Provide the (x, y) coordinate of the cell's center where the given text is located.  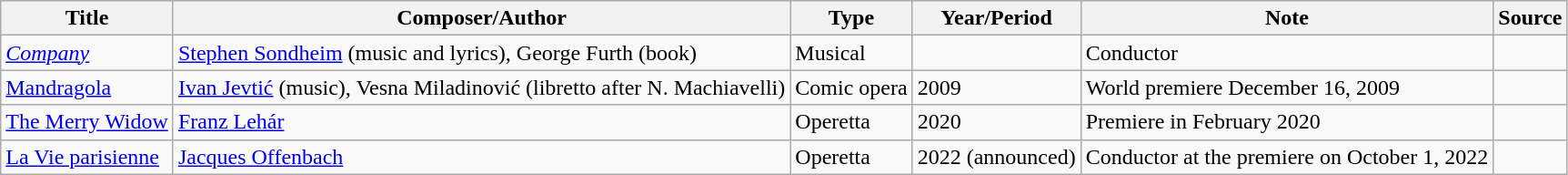
Jacques Offenbach (481, 157)
Type (851, 18)
2020 (997, 122)
Composer/Author (481, 18)
Musical (851, 53)
Franz Lehár (481, 122)
Year/Period (997, 18)
Ivan Jevtić (music), Vesna Miladinović (libretto after N. Machiavelli) (481, 87)
2022 (announced) (997, 157)
Title (87, 18)
La Vie parisienne (87, 157)
Conductor at the premiere on October 1, 2022 (1287, 157)
Company (87, 53)
Mandragola (87, 87)
Source (1530, 18)
Conductor (1287, 53)
Comic opera (851, 87)
2009 (997, 87)
The Merry Widow (87, 122)
Note (1287, 18)
Premiere in February 2020 (1287, 122)
World premiere December 16, 2009 (1287, 87)
Stephen Sondheim (music and lyrics), George Furth (book) (481, 53)
